For the text-containing cell, return its midpoint in (x, y) coordinate format. 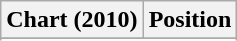
Position (190, 20)
Chart (2010) (72, 20)
